Output the (X, Y) coordinate of the center of the cell containing the given text.  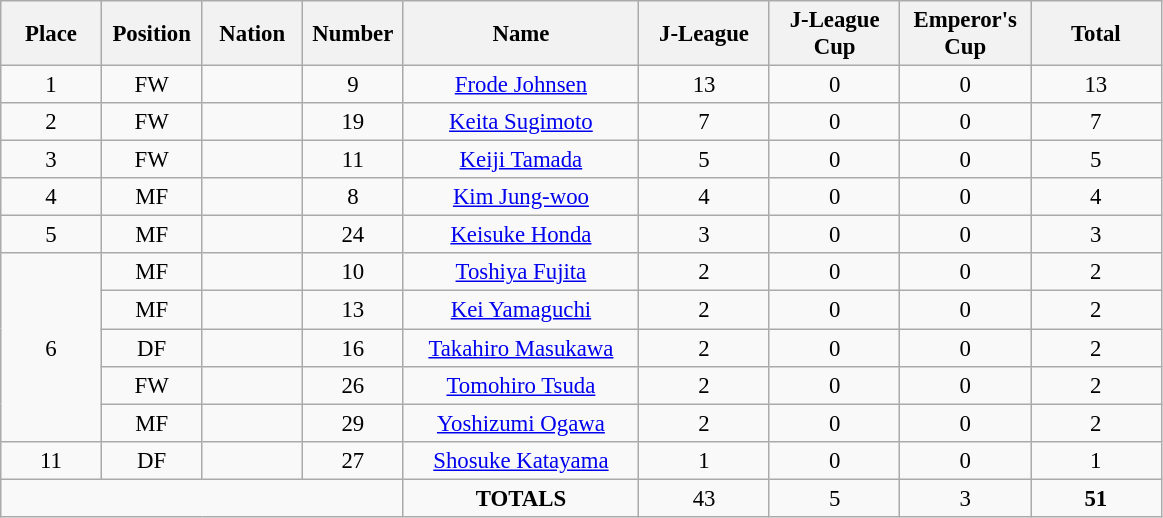
24 (354, 235)
Number (354, 34)
Frode Johnsen (521, 85)
J-League (704, 34)
Name (521, 34)
Shosuke Katayama (521, 460)
J-League Cup (834, 34)
10 (354, 273)
Toshiya Fujita (521, 273)
Takahiro Masukawa (521, 348)
9 (354, 85)
Emperor's Cup (966, 34)
19 (354, 122)
16 (354, 348)
27 (354, 460)
Kei Yamaguchi (521, 310)
Kim Jung-woo (521, 197)
Place (52, 34)
29 (354, 423)
Tomohiro Tsuda (521, 385)
Total (1096, 34)
TOTALS (521, 498)
6 (52, 348)
Keita Sugimoto (521, 122)
Keiji Tamada (521, 160)
51 (1096, 498)
43 (704, 498)
Yoshizumi Ogawa (521, 423)
26 (354, 385)
Position (152, 34)
Keisuke Honda (521, 235)
Nation (252, 34)
8 (354, 197)
